For the text-containing cell, return its midpoint in (x, y) coordinate format. 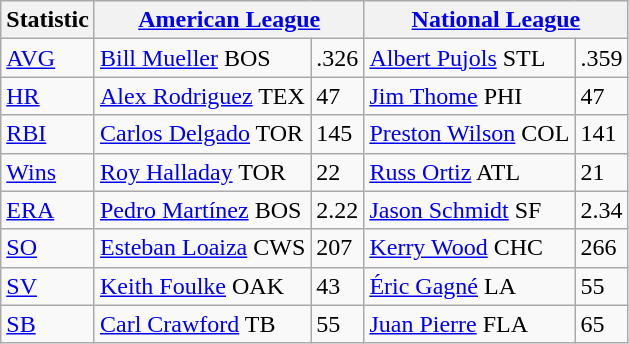
22 (338, 172)
Alex Rodriguez TEX (202, 96)
SB (48, 324)
2.34 (602, 210)
Juan Pierre FLA (470, 324)
65 (602, 324)
207 (338, 248)
Pedro Martínez BOS (202, 210)
Wins (48, 172)
Statistic (48, 20)
National League (496, 20)
Kerry Wood CHC (470, 248)
2.22 (338, 210)
SV (48, 286)
AVG (48, 58)
ERA (48, 210)
SO (48, 248)
Roy Halladay TOR (202, 172)
.359 (602, 58)
Esteban Loaiza CWS (202, 248)
American League (228, 20)
Russ Ortiz ATL (470, 172)
21 (602, 172)
RBI (48, 134)
43 (338, 286)
Bill Mueller BOS (202, 58)
Carlos Delgado TOR (202, 134)
141 (602, 134)
Jason Schmidt SF (470, 210)
Carl Crawford TB (202, 324)
HR (48, 96)
Éric Gagné LA (470, 286)
.326 (338, 58)
Jim Thome PHI (470, 96)
145 (338, 134)
266 (602, 248)
Keith Foulke OAK (202, 286)
Preston Wilson COL (470, 134)
Albert Pujols STL (470, 58)
